Capture the cell that displays the provided text and extract its [x, y] central coordinate. 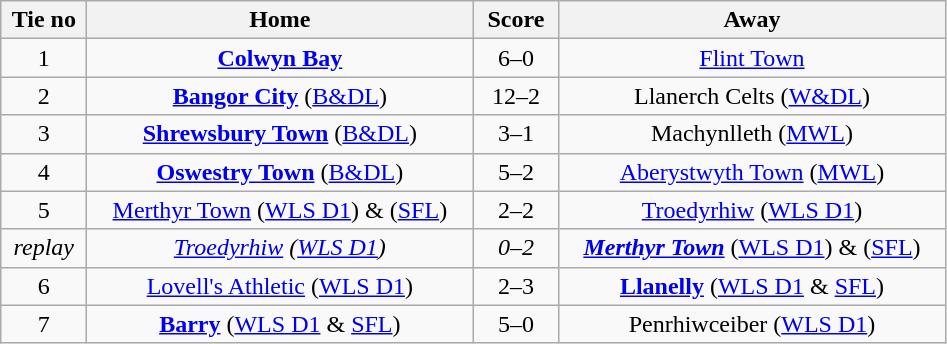
Shrewsbury Town (B&DL) [280, 134]
Score [516, 20]
Llanelly (WLS D1 & SFL) [752, 286]
4 [44, 172]
3 [44, 134]
Oswestry Town (B&DL) [280, 172]
12–2 [516, 96]
Bangor City (B&DL) [280, 96]
2–3 [516, 286]
Home [280, 20]
0–2 [516, 248]
Llanerch Celts (W&DL) [752, 96]
1 [44, 58]
7 [44, 324]
Away [752, 20]
3–1 [516, 134]
Flint Town [752, 58]
5–2 [516, 172]
Machynlleth (MWL) [752, 134]
replay [44, 248]
6–0 [516, 58]
6 [44, 286]
Colwyn Bay [280, 58]
2–2 [516, 210]
5–0 [516, 324]
5 [44, 210]
Lovell's Athletic (WLS D1) [280, 286]
Barry (WLS D1 & SFL) [280, 324]
2 [44, 96]
Tie no [44, 20]
Penrhiwceiber (WLS D1) [752, 324]
Aberystwyth Town (MWL) [752, 172]
